Locate the cell with the specified text and output its [x, y] center coordinate. 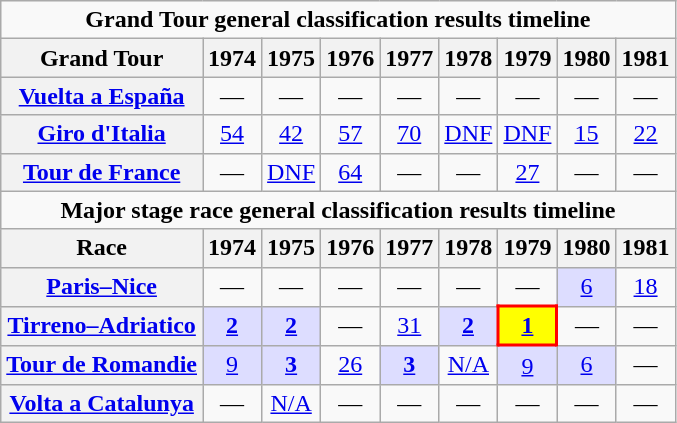
18 [646, 286]
31 [410, 326]
57 [350, 134]
Tour de France [102, 172]
42 [292, 134]
64 [350, 172]
27 [528, 172]
1 [528, 326]
54 [232, 134]
Grand Tour [102, 58]
Race [102, 248]
Major stage race general classification results timeline [338, 210]
Tirreno–Adriatico [102, 326]
15 [586, 134]
Vuelta a España [102, 96]
Giro d'Italia [102, 134]
Paris–Nice [102, 286]
26 [350, 366]
22 [646, 134]
Tour de Romandie [102, 366]
Volta a Catalunya [102, 403]
70 [410, 134]
Grand Tour general classification results timeline [338, 20]
